Identify which cell holds the provided text, then report its [X, Y] central coordinate. 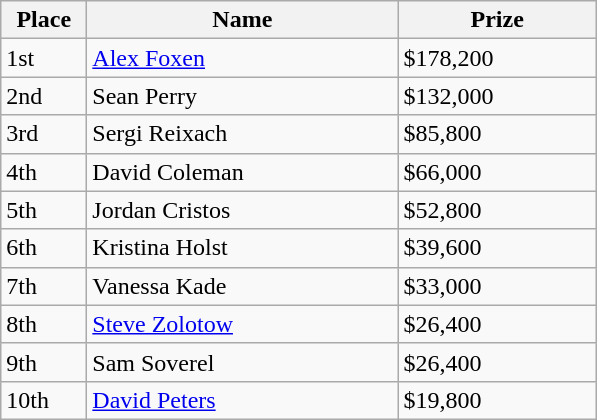
$132,000 [498, 96]
Jordan Cristos [242, 210]
$66,000 [498, 172]
2nd [44, 96]
Steve Zolotow [242, 324]
$33,000 [498, 286]
Place [44, 20]
Sam Soverel [242, 362]
8th [44, 324]
Name [242, 20]
3rd [44, 134]
4th [44, 172]
David Peters [242, 400]
5th [44, 210]
$178,200 [498, 58]
7th [44, 286]
6th [44, 248]
Prize [498, 20]
Vanessa Kade [242, 286]
1st [44, 58]
$85,800 [498, 134]
9th [44, 362]
$39,600 [498, 248]
Kristina Holst [242, 248]
$52,800 [498, 210]
Sean Perry [242, 96]
$19,800 [498, 400]
10th [44, 400]
Alex Foxen [242, 58]
Sergi Reixach [242, 134]
David Coleman [242, 172]
